Output the (x, y) coordinate of the center of the cell containing the given text.  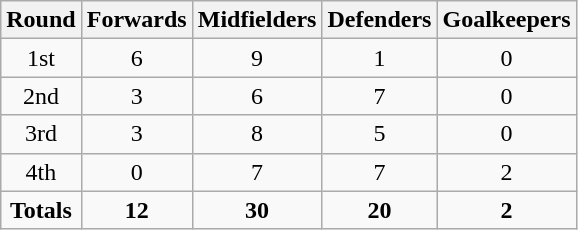
2nd (41, 96)
30 (257, 210)
Totals (41, 210)
Forwards (136, 20)
12 (136, 210)
3rd (41, 134)
1 (380, 58)
1st (41, 58)
Defenders (380, 20)
20 (380, 210)
Goalkeepers (506, 20)
Round (41, 20)
Midfielders (257, 20)
8 (257, 134)
5 (380, 134)
9 (257, 58)
4th (41, 172)
